Find where the given text appears and provide that cell's center as [x, y] coordinate. 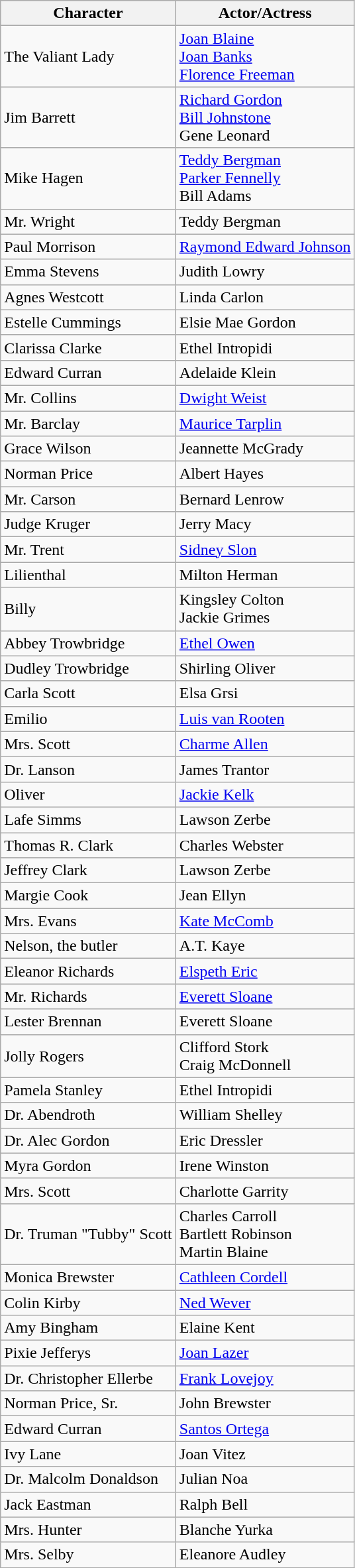
Ralph Bell [265, 1504]
Maurice Tarplin [265, 424]
Joan BlaineJoan BanksFlorence Freeman [265, 56]
James Trantor [265, 769]
Norman Price [89, 474]
Monica Brewster [89, 1277]
Judge Kruger [89, 524]
Mrs. Evans [89, 921]
Charles CarrollBartlett RobinsonMartin Blaine [265, 1234]
Myra Gordon [89, 1166]
Mr. Carson [89, 499]
Grace Wilson [89, 449]
Ivy Lane [89, 1454]
Mrs. Selby [89, 1555]
Mike Hagen [89, 178]
Lafe Simms [89, 819]
Milton Herman [265, 575]
A.T. Kaye [265, 946]
Lilienthal [89, 575]
Clarissa Clarke [89, 347]
Agnes Westcott [89, 297]
Pixie Jefferys [89, 1353]
Kate McComb [265, 921]
Ned Wever [265, 1303]
Charme Allen [265, 744]
Margie Cook [89, 896]
Elsa Grsi [265, 694]
Irene Winston [265, 1166]
Julian Noa [265, 1479]
Mrs. Hunter [89, 1530]
Raymond Edward Johnson [265, 247]
Billy [89, 609]
Albert Hayes [265, 474]
Kingsley ColtonJackie Grimes [265, 609]
Jack Eastman [89, 1504]
Carla Scott [89, 694]
Actor/Actress [265, 13]
Abbey Trowbridge [89, 643]
Mr. Barclay [89, 424]
Judith Lowry [265, 272]
Emilio [89, 719]
Elspeth Eric [265, 971]
Joan Lazer [265, 1353]
Jean Ellyn [265, 896]
Nelson, the butler [89, 946]
Mr. Collins [89, 398]
Jolly Rogers [89, 1055]
Teddy BergmanParker FennellyBill Adams [265, 178]
Mr. Wright [89, 221]
Mr. Richards [89, 996]
Pamela Stanley [89, 1090]
Elsie Mae Gordon [265, 322]
Character [89, 13]
Teddy Bergman [265, 221]
Sidney Slon [265, 550]
Richard GordonBill JohnstoneGene Leonard [265, 117]
Frank Lovejoy [265, 1378]
Charles Webster [265, 845]
Dudley Trowbridge [89, 668]
Dr. Abendroth [89, 1115]
Joan Vitez [265, 1454]
Jeffrey Clark [89, 871]
Oliver [89, 794]
Linda Carlon [265, 297]
Eric Dressler [265, 1140]
Thomas R. Clark [89, 845]
Dr. Malcolm Donaldson [89, 1479]
Elaine Kent [265, 1328]
Mr. Trent [89, 550]
Dr. Truman "Tubby" Scott [89, 1234]
Jim Barrett [89, 117]
Eleanore Audley [265, 1555]
Jackie Kelk [265, 794]
Jeannette McGrady [265, 449]
Bernard Lenrow [265, 499]
Colin Kirby [89, 1303]
William Shelley [265, 1115]
Blanche Yurka [265, 1530]
Dr. Lanson [89, 769]
Norman Price, Sr. [89, 1404]
John Brewster [265, 1404]
Lester Brennan [89, 1022]
Eleanor Richards [89, 971]
Luis van Rooten [265, 719]
Shirling Oliver [265, 668]
Jerry Macy [265, 524]
Charlotte Garrity [265, 1191]
Ethel Owen [265, 643]
Dr. Christopher Ellerbe [89, 1378]
Paul Morrison [89, 247]
Adelaide Klein [265, 373]
Cathleen Cordell [265, 1277]
Dr. Alec Gordon [89, 1140]
Emma Stevens [89, 272]
Estelle Cummings [89, 322]
Amy Bingham [89, 1328]
The Valiant Lady [89, 56]
Clifford StorkCraig McDonnell [265, 1055]
Dwight Weist [265, 398]
Santos Ortega [265, 1429]
